Extract the [x, y] coordinate from the center of the cell holding the provided text.  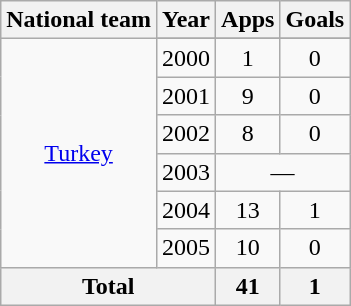
8 [248, 134]
2001 [186, 96]
— [283, 172]
Turkey [79, 153]
2002 [186, 134]
Apps [248, 20]
9 [248, 96]
13 [248, 210]
2004 [186, 210]
2005 [186, 248]
Year [186, 20]
10 [248, 248]
41 [248, 286]
Total [108, 286]
Goals [315, 20]
2003 [186, 172]
2000 [186, 58]
National team [79, 20]
